Provide the (x, y) coordinate of the cell's center where the given text is located.  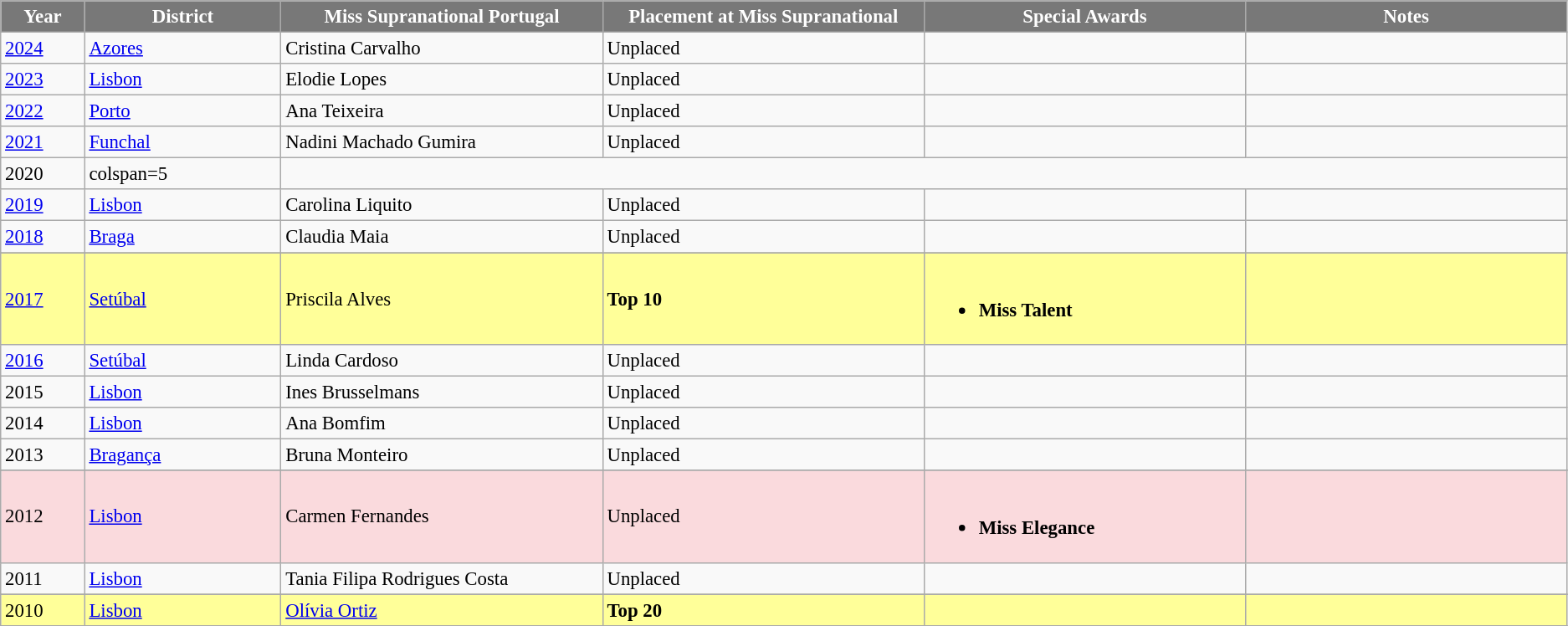
Ines Brusselmans (442, 392)
2024 (43, 49)
Nadini Machado Gumira (442, 142)
Bragança (182, 455)
Funchal (182, 142)
Top 10 (763, 299)
2022 (43, 111)
Carolina Liquito (442, 205)
Braga (182, 237)
District (182, 17)
Ana Bomfim (442, 423)
2016 (43, 361)
Bruna Monteiro (442, 455)
Top 20 (763, 610)
Tania Filipa Rodrigues Costa (442, 578)
Year (43, 17)
2018 (43, 237)
Priscila Alves (442, 299)
2012 (43, 516)
2015 (43, 392)
Olívia Ortiz (442, 610)
colspan=5 (182, 174)
Ana Teixeira (442, 111)
2011 (43, 578)
Cristina Carvalho (442, 49)
Elodie Lopes (442, 80)
2020 (43, 174)
Special Awards (1084, 17)
2017 (43, 299)
Miss Supranational Portugal (442, 17)
2013 (43, 455)
Miss Elegance (1084, 516)
Porto (182, 111)
2019 (43, 205)
Miss Talent (1084, 299)
Linda Cardoso (442, 361)
Claudia Maia (442, 237)
Carmen Fernandes (442, 516)
2021 (43, 142)
2023 (43, 80)
Notes (1407, 17)
2010 (43, 610)
2014 (43, 423)
Placement at Miss Supranational (763, 17)
Azores (182, 49)
